Identify which cell holds the provided text, then report its [x, y] central coordinate. 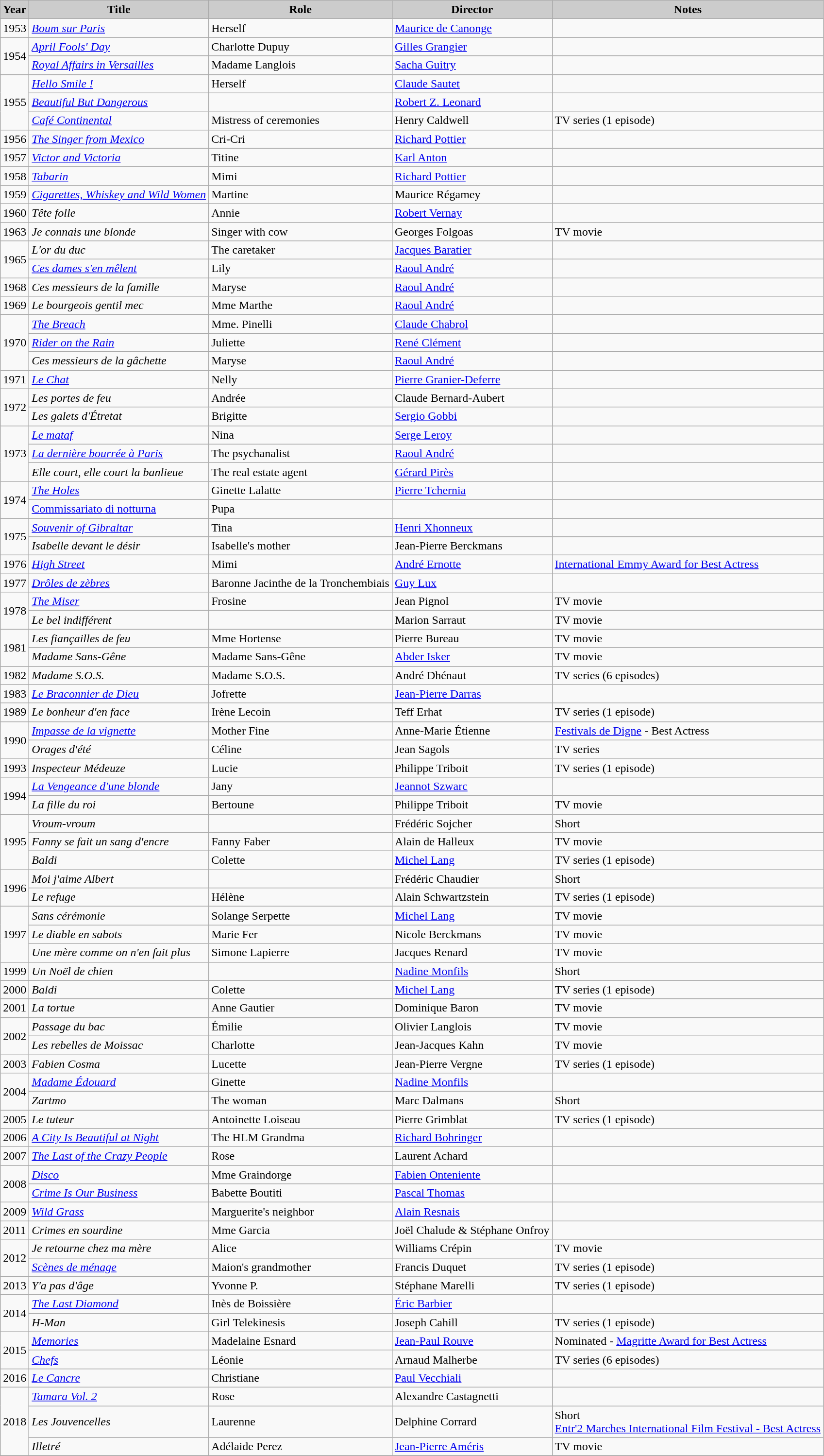
The woman [301, 1100]
Crime Is Our Business [119, 1193]
2002 [15, 1036]
Alain Resnais [472, 1212]
2006 [15, 1138]
Jean-Pierre Berckmans [472, 546]
Jeannot Szwarc [472, 786]
La dernière bourrée à Paris [119, 453]
1976 [15, 565]
Moi j'aime Albert [119, 879]
Baronne Jacinthe de la Tronchembiais [301, 583]
1978 [15, 611]
Scènes de ménage [119, 1267]
Laurent Achard [472, 1156]
2011 [15, 1230]
Vroum-vroum [119, 823]
1968 [15, 287]
Christiane [301, 1378]
TV series [688, 749]
Les fiançailles de feu [119, 638]
Charlotte Dupuy [301, 47]
Irène Lecoin [301, 712]
Jean-Pierre Vergne [472, 1063]
L'or du duc [119, 250]
Olivier Langlois [472, 1027]
Pierre Grimblat [472, 1119]
Souvenir of Gibraltar [119, 527]
Pascal Thomas [472, 1193]
Impasse de la vignette [119, 731]
Guy Lux [472, 583]
1999 [15, 971]
Jean Sagols [472, 749]
Marion Sarraut [472, 620]
Singer with cow [301, 232]
Sans cérémonie [119, 916]
Girl Telekinesis [301, 1322]
Je connais une blonde [119, 232]
Le bel indifférent [119, 620]
Fabien Cosma [119, 1063]
Inès de Boissière [301, 1304]
Sergio Gobbi [472, 416]
Chefs [119, 1359]
Mme Marthe [301, 306]
Williams Crépin [472, 1249]
1953 [15, 28]
Un Noël de chien [119, 971]
Jofrette [301, 694]
The Last Diamond [119, 1304]
1983 [15, 694]
Adélaide Perez [301, 1447]
Le refuge [119, 897]
Éric Barbier [472, 1304]
A City Is Beautiful at Night [119, 1138]
Commissariato di notturna [119, 509]
Notes [688, 10]
Andrée [301, 398]
Babette Boutiti [301, 1193]
Anne Gautier [301, 1008]
Joël Chalude & Stéphane Onfroy [472, 1230]
Jany [301, 786]
Émilie [301, 1027]
Ginette Lalatte [301, 490]
Isabelle devant le désir [119, 546]
Les galets d'Étretat [119, 416]
Je retourne chez ma mère [119, 1249]
Alain Schwartzstein [472, 897]
The Singer from Mexico [119, 139]
1963 [15, 232]
Y'a pas d'âge [119, 1285]
1989 [15, 712]
Marie Fer [301, 934]
The Last of the Crazy People [119, 1156]
1981 [15, 648]
Mme Hortense [301, 638]
2015 [15, 1350]
1965 [15, 259]
2016 [15, 1378]
2014 [15, 1313]
Joseph Cahill [472, 1322]
Jean-Pierre Améris [472, 1447]
Nominated - Magritte Award for Best Actress [688, 1341]
Gérard Pirès [472, 472]
Maurice Régamey [472, 194]
2001 [15, 1008]
Anne-Marie Étienne [472, 731]
The Breach [119, 324]
Victor and Victoria [119, 157]
Sacha Guitry [472, 65]
Title [119, 10]
Wild Grass [119, 1212]
Jean-Jacques Kahn [472, 1045]
Nelly [301, 379]
Juliette [301, 343]
1996 [15, 888]
Charlotte [301, 1045]
2007 [15, 1156]
Bertoune [301, 805]
Abder Isker [472, 657]
Richard Bohringer [472, 1138]
Cigarettes, Whiskey and Wild Women [119, 194]
Mme Graindorge [301, 1175]
Robert Z. Leonard [472, 102]
Mme Garcia [301, 1230]
Year [15, 10]
Jacques Renard [472, 953]
Orages d'été [119, 749]
Pupa [301, 509]
Serge Leroy [472, 435]
Pierre Tchernia [472, 490]
2012 [15, 1258]
Ginette [301, 1082]
Pierre Granier-Deferre [472, 379]
Jean-Paul Rouve [472, 1341]
Lucette [301, 1063]
Henri Xhonneux [472, 527]
1956 [15, 139]
Mistress of ceremonies [301, 120]
Marc Dalmans [472, 1100]
Le Chat [119, 379]
Jean-Pierre Darras [472, 694]
1958 [15, 176]
Lucie [301, 768]
Tina [301, 527]
Maurice de Canonge [472, 28]
Ces messieurs de la famille [119, 287]
Claude Bernard-Aubert [472, 398]
1970 [15, 343]
Francis Duquet [472, 1267]
Boum sur Paris [119, 28]
Madame Édouard [119, 1082]
1990 [15, 740]
International Emmy Award for Best Actress [688, 565]
Fanny se fait un sang d'encre [119, 842]
Frosine [301, 601]
1975 [15, 536]
The HLM Grandma [301, 1138]
Madame Langlois [301, 65]
Solange Serpette [301, 916]
Tête folle [119, 213]
April Fools' Day [119, 47]
Zartmo [119, 1100]
Céline [301, 749]
Tamara Vol. 2 [119, 1396]
Simone Lapierre [301, 953]
1954 [15, 56]
Stéphane Marelli [472, 1285]
Claude Sautet [472, 84]
La Vengeance d'une blonde [119, 786]
Drôles de zèbres [119, 583]
Café Continental [119, 120]
Rider on the Rain [119, 343]
Le diable en sabots [119, 934]
Paul Vecchiali [472, 1378]
Passage du bac [119, 1027]
Hélène [301, 897]
Isabelle's mother [301, 546]
1997 [15, 934]
1993 [15, 768]
Alexandre Castagnetti [472, 1396]
Laurenne [301, 1422]
Cri-Cri [301, 139]
Beautiful But Dangerous [119, 102]
1957 [15, 157]
Alain de Halleux [472, 842]
Claude Chabrol [472, 324]
2009 [15, 1212]
René Clément [472, 343]
1973 [15, 453]
1969 [15, 306]
Madelaine Esnard [301, 1341]
Fabien Onteniente [472, 1175]
The caretaker [301, 250]
1974 [15, 499]
2013 [15, 1285]
Frédéric Chaudier [472, 879]
Le tuteur [119, 1119]
Ces messieurs de la gâchette [119, 361]
Inspecteur Médeuze [119, 768]
Annie [301, 213]
Disco [119, 1175]
H-Man [119, 1322]
Illetré [119, 1447]
Les portes de feu [119, 398]
Maion's grandmother [301, 1267]
Frédéric Sojcher [472, 823]
Le bourgeois gentil mec [119, 306]
Nina [301, 435]
Les Jouvencelles [119, 1422]
1995 [15, 842]
Festivals de Digne - Best Actress [688, 731]
Une mère comme on n'en fait plus [119, 953]
Elle court, elle court la banlieue [119, 472]
Nicole Berckmans [472, 934]
Teff Erhat [472, 712]
Tabarin [119, 176]
Jean Pignol [472, 601]
Director [472, 10]
1960 [15, 213]
Henry Caldwell [472, 120]
Hello Smile ! [119, 84]
2018 [15, 1422]
Brigitte [301, 416]
Robert Vernay [472, 213]
André Dhénaut [472, 675]
Lily [301, 269]
Mme. Pinelli [301, 324]
The Holes [119, 490]
The real estate agent [301, 472]
The Miser [119, 601]
André Ernotte [472, 565]
Fanny Faber [301, 842]
Dominique Baron [472, 1008]
ShortEntr'2 Marches International Film Festival - Best Actress [688, 1422]
Crimes en sourdine [119, 1230]
1977 [15, 583]
Marguerite's neighbor [301, 1212]
Le mataf [119, 435]
Le Cancre [119, 1378]
2008 [15, 1184]
Ces dames s'en mêlent [119, 269]
Le bonheur d'en face [119, 712]
Memories [119, 1341]
Mother Fine [301, 731]
Titine [301, 157]
Le Braconnier de Dieu [119, 694]
Royal Affairs in Versailles [119, 65]
Arnaud Malherbe [472, 1359]
1972 [15, 407]
Léonie [301, 1359]
La tortue [119, 1008]
2005 [15, 1119]
Alice [301, 1249]
La fille du roi [119, 805]
Martine [301, 194]
Jacques Baratier [472, 250]
Gilles Grangier [472, 47]
2003 [15, 1063]
2000 [15, 990]
Delphine Corrard [472, 1422]
Role [301, 10]
1971 [15, 379]
The psychanalist [301, 453]
1955 [15, 102]
High Street [119, 565]
2004 [15, 1091]
Les rebelles de Moissac [119, 1045]
1982 [15, 675]
Yvonne P. [301, 1285]
Pierre Bureau [472, 638]
Georges Folgoas [472, 232]
Karl Anton [472, 157]
1994 [15, 795]
Antoinette Loiseau [301, 1119]
1959 [15, 194]
